Return the (x, y) coordinate for the center point of the cell that contains the specified text.  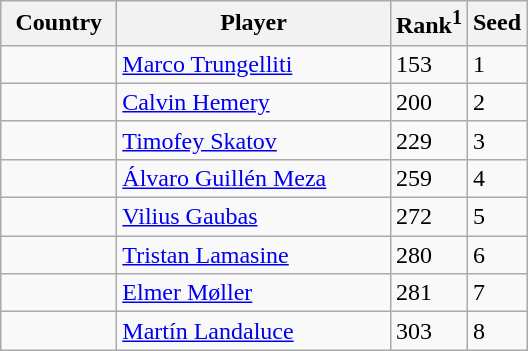
Player (254, 24)
Calvin Hemery (254, 102)
6 (496, 255)
Rank1 (428, 24)
3 (496, 140)
Elmer Møller (254, 293)
Marco Trungelliti (254, 64)
Seed (496, 24)
Timofey Skatov (254, 140)
5 (496, 217)
7 (496, 293)
200 (428, 102)
Martín Landaluce (254, 331)
4 (496, 178)
Country (59, 24)
153 (428, 64)
Vilius Gaubas (254, 217)
280 (428, 255)
1 (496, 64)
2 (496, 102)
259 (428, 178)
8 (496, 331)
Tristan Lamasine (254, 255)
272 (428, 217)
303 (428, 331)
Álvaro Guillén Meza (254, 178)
229 (428, 140)
281 (428, 293)
